Return [X, Y] of the center of cell containing provided text 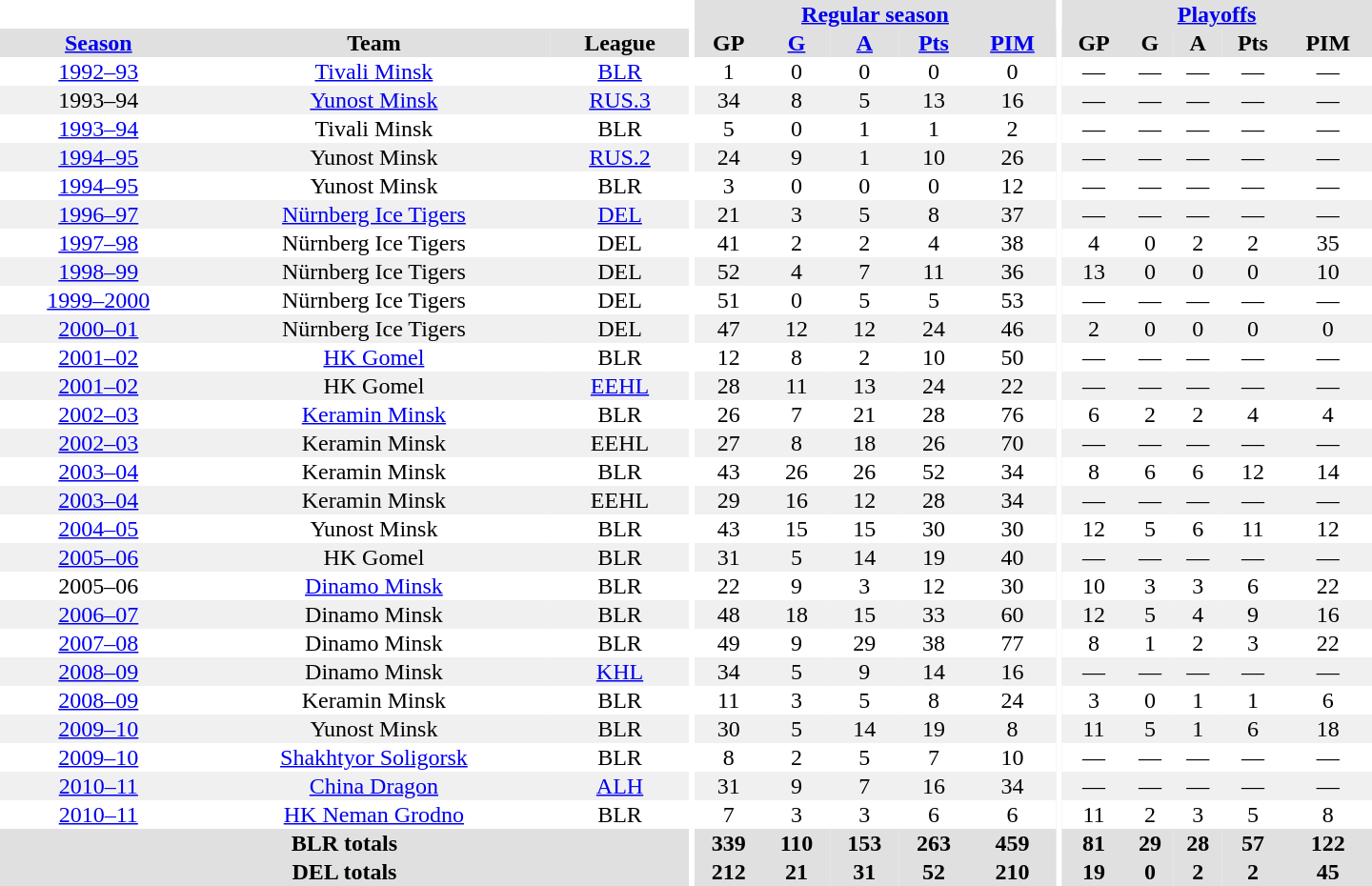
40 [1012, 557]
1999–2000 [99, 300]
210 [1012, 872]
60 [1012, 614]
53 [1012, 300]
Playoffs [1217, 14]
HK Neman Grodno [374, 815]
Season [99, 43]
41 [728, 243]
51 [728, 300]
263 [934, 843]
37 [1012, 214]
League [619, 43]
2004–05 [99, 529]
RUS.2 [619, 157]
KHL [619, 672]
153 [865, 843]
2006–07 [99, 614]
50 [1012, 357]
46 [1012, 329]
1997–98 [99, 243]
122 [1328, 843]
Shakhtyor Soligorsk [374, 757]
110 [797, 843]
1992–93 [99, 71]
76 [1012, 414]
81 [1094, 843]
2007–08 [99, 643]
BLR totals [345, 843]
2000–01 [99, 329]
47 [728, 329]
35 [1328, 243]
49 [728, 643]
ALH [619, 786]
339 [728, 843]
China Dragon [374, 786]
33 [934, 614]
77 [1012, 643]
27 [728, 443]
1996–97 [99, 214]
Team [374, 43]
57 [1252, 843]
DEL totals [345, 872]
70 [1012, 443]
48 [728, 614]
1998–99 [99, 272]
45 [1328, 872]
Regular season [875, 14]
459 [1012, 843]
212 [728, 872]
RUS.3 [619, 100]
36 [1012, 272]
